Return the (X, Y) coordinate for the center point of the cell that contains the specified text.  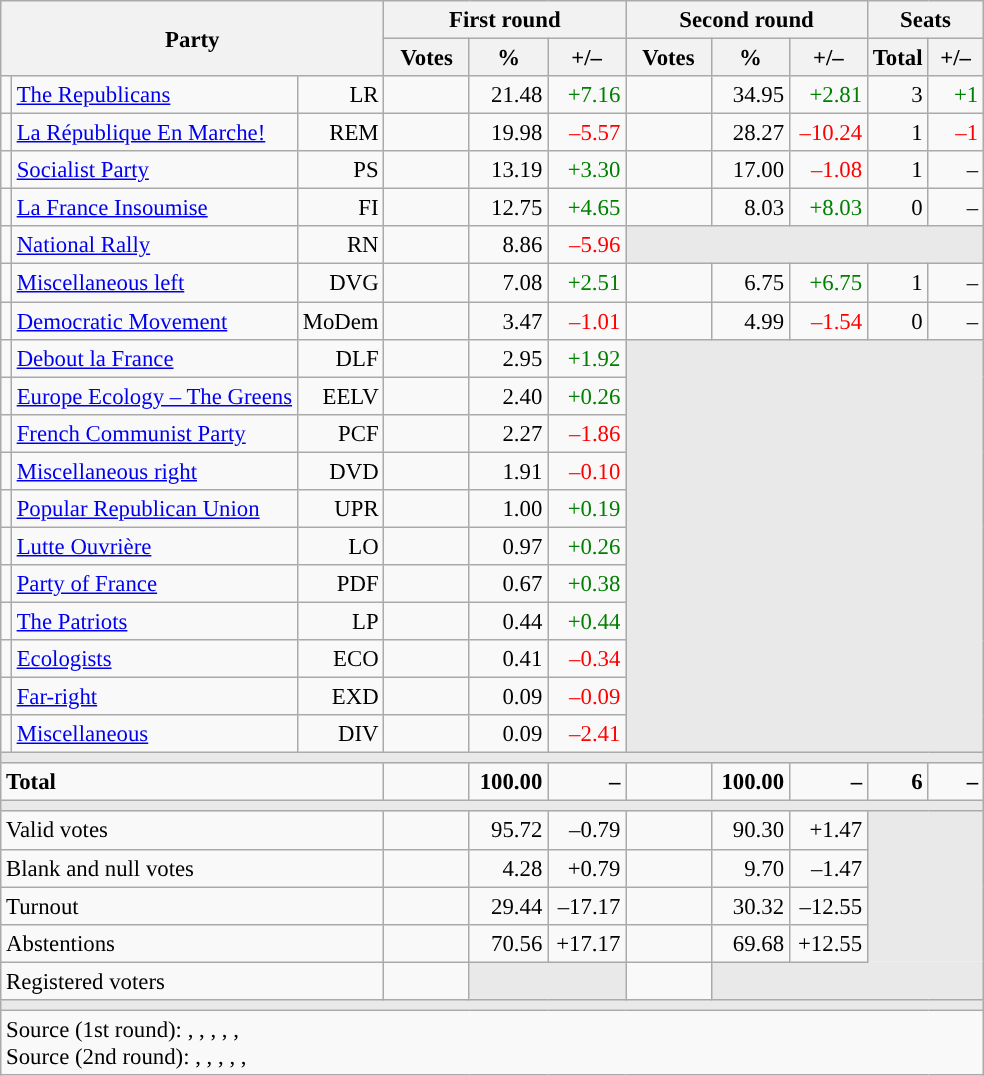
ECO (340, 659)
70.56 (508, 943)
–10.24 (828, 133)
–5.96 (587, 245)
Democratic Movement (154, 321)
Socialist Party (154, 170)
National Rally (154, 245)
–17.17 (587, 906)
MoDem (340, 321)
Miscellaneous (154, 734)
+0.19 (587, 509)
–0.34 (587, 659)
19.98 (508, 133)
1.00 (508, 509)
21.48 (508, 95)
Miscellaneous right (154, 471)
0.97 (508, 546)
Abstentions (192, 943)
Valid votes (192, 831)
PS (340, 170)
0.67 (508, 584)
Party of France (154, 584)
+8.03 (828, 208)
–0.10 (587, 471)
–1.01 (587, 321)
–0.79 (587, 831)
LR (340, 95)
–1.54 (828, 321)
2.27 (508, 433)
Europe Ecology – The Greens (154, 396)
EXD (340, 697)
3 (897, 95)
34.95 (750, 95)
+2.51 (587, 283)
1.91 (508, 471)
–0.09 (587, 697)
UPR (340, 509)
EELV (340, 396)
2.95 (508, 358)
DVG (340, 283)
LP (340, 621)
–2.41 (587, 734)
30.32 (750, 906)
Source (1st round): , , , , , Source (2nd round): , , , , , (492, 1042)
–1 (956, 133)
DVD (340, 471)
–1.47 (828, 868)
Turnout (192, 906)
RN (340, 245)
+1.92 (587, 358)
17.00 (750, 170)
95.72 (508, 831)
Registered voters (192, 981)
REM (340, 133)
+1 (956, 95)
–12.55 (828, 906)
Miscellaneous left (154, 283)
69.68 (750, 943)
8.86 (508, 245)
+3.30 (587, 170)
2.40 (508, 396)
La France Insoumise (154, 208)
FI (340, 208)
DIV (340, 734)
+0.38 (587, 584)
28.27 (750, 133)
6.75 (750, 283)
12.75 (508, 208)
LO (340, 546)
Far-right (154, 697)
+1.47 (828, 831)
Second round (747, 20)
9.70 (750, 868)
+0.44 (587, 621)
4.28 (508, 868)
+4.65 (587, 208)
13.19 (508, 170)
+0.79 (587, 868)
Seats (925, 20)
–1.86 (587, 433)
0.41 (508, 659)
4.99 (750, 321)
La République En Marche! (154, 133)
29.44 (508, 906)
8.03 (750, 208)
DLF (340, 358)
The Republicans (154, 95)
6 (897, 782)
+6.75 (828, 283)
Debout la France (154, 358)
+17.17 (587, 943)
7.08 (508, 283)
PDF (340, 584)
3.47 (508, 321)
–5.57 (587, 133)
+2.81 (828, 95)
First round (505, 20)
PCF (340, 433)
+7.16 (587, 95)
–1.08 (828, 170)
French Communist Party (154, 433)
Ecologists (154, 659)
The Patriots (154, 621)
90.30 (750, 831)
Lutte Ouvrière (154, 546)
Blank and null votes (192, 868)
+12.55 (828, 943)
Party (192, 38)
Popular Republican Union (154, 509)
0.44 (508, 621)
